Output the (x, y) coordinate of the center of the cell containing the given text.  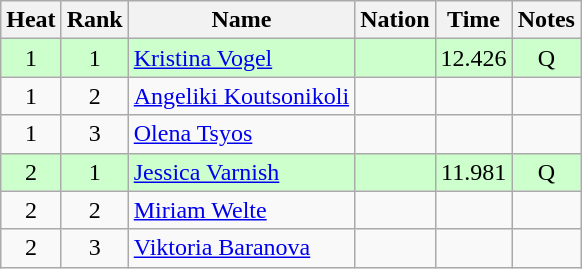
Rank (94, 20)
Angeliki Koutsonikoli (241, 96)
Time (474, 20)
Heat (31, 20)
Notes (546, 20)
Viktoria Baranova (241, 248)
Olena Tsyos (241, 134)
Jessica Varnish (241, 172)
Kristina Vogel (241, 58)
11.981 (474, 172)
Nation (395, 20)
12.426 (474, 58)
Name (241, 20)
Miriam Welte (241, 210)
